Search for the cell housing the specified text and yield its (X, Y) center coordinate. 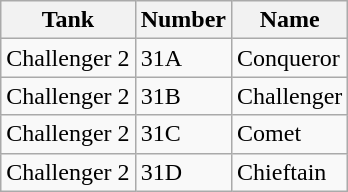
Name (290, 20)
31B (183, 96)
Challenger (290, 96)
31C (183, 134)
Number (183, 20)
Comet (290, 134)
Conqueror (290, 58)
31A (183, 58)
31D (183, 172)
Tank (68, 20)
Chieftain (290, 172)
